Identify which cell holds the provided text, then report its [x, y] central coordinate. 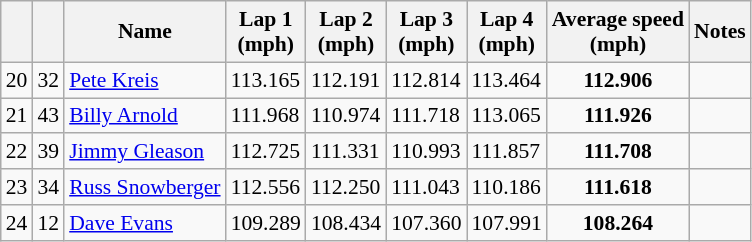
112.556 [266, 187]
43 [48, 116]
23 [17, 187]
112.191 [346, 80]
39 [48, 152]
109.289 [266, 223]
Russ Snowberger [144, 187]
110.186 [506, 187]
Jimmy Gleason [144, 152]
111.708 [618, 152]
20 [17, 80]
112.725 [266, 152]
111.043 [426, 187]
22 [17, 152]
112.906 [618, 80]
111.718 [426, 116]
111.926 [618, 116]
110.993 [426, 152]
Lap 4(mph) [506, 32]
Lap 2(mph) [346, 32]
112.814 [426, 80]
Pete Kreis [144, 80]
24 [17, 223]
Notes [720, 32]
Lap 3(mph) [426, 32]
112.250 [346, 187]
107.360 [426, 223]
32 [48, 80]
21 [17, 116]
Dave Evans [144, 223]
108.434 [346, 223]
111.618 [618, 187]
113.464 [506, 80]
Average speed(mph) [618, 32]
12 [48, 223]
107.991 [506, 223]
110.974 [346, 116]
111.857 [506, 152]
108.264 [618, 223]
113.165 [266, 80]
Lap 1(mph) [266, 32]
Billy Arnold [144, 116]
Name [144, 32]
34 [48, 187]
111.968 [266, 116]
113.065 [506, 116]
111.331 [346, 152]
